Provide the (X, Y) coordinate of the cell's center where the given text is located.  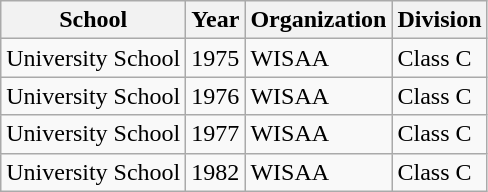
1977 (216, 134)
1982 (216, 172)
1975 (216, 58)
Year (216, 20)
1976 (216, 96)
School (94, 20)
Organization (318, 20)
Division (440, 20)
